Capture the cell that displays the provided text and extract its [X, Y] central coordinate. 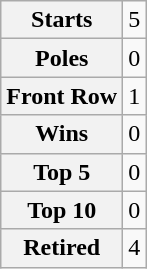
Starts [62, 20]
4 [134, 248]
Wins [62, 134]
1 [134, 96]
Poles [62, 58]
Top 5 [62, 172]
Front Row [62, 96]
Retired [62, 248]
Top 10 [62, 210]
5 [134, 20]
